Detect which cell encompasses the target text, then output its [X, Y] center coordinate. 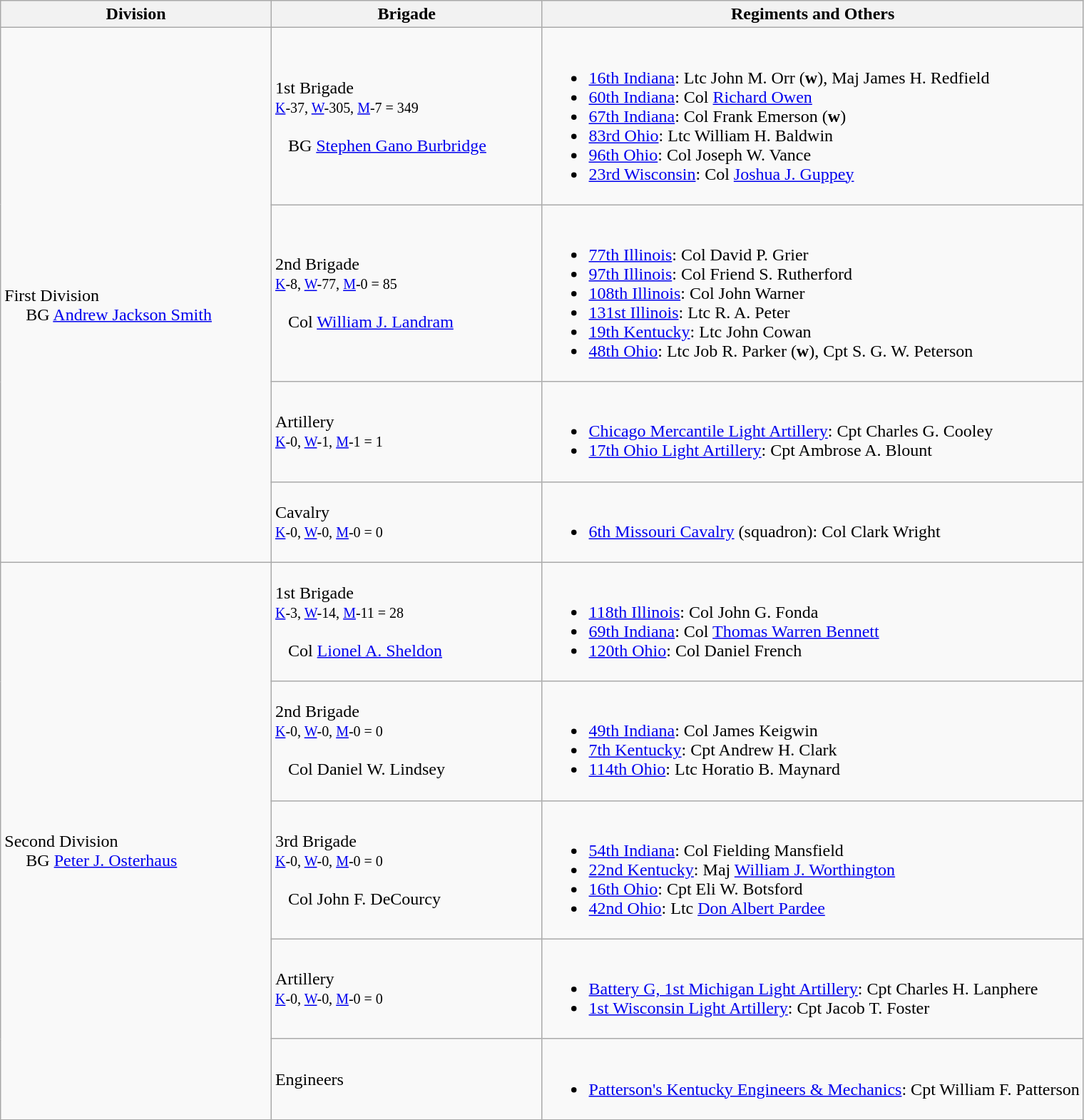
Chicago Mercantile Light Artillery: Cpt Charles G. Cooley17th Ohio Light Artillery: Cpt Ambrose A. Blount [813, 432]
1st BrigadeK-37, W-305, M-7 = 349 BG Stephen Gano Burbridge [406, 116]
Second Division BG Peter J. Osterhaus [136, 840]
Regiments and Others [813, 14]
118th Illinois: Col John G. Fonda69th Indiana: Col Thomas Warren Bennett120th Ohio: Col Daniel French [813, 622]
54th Indiana: Col Fielding Mansfield22nd Kentucky: Maj William J. Worthington16th Ohio: Cpt Eli W. Botsford42nd Ohio: Ltc Don Albert Pardee [813, 870]
ArtilleryK-0, W-0, M-0 = 0 [406, 989]
Patterson's Kentucky Engineers & Mechanics: Cpt William F. Patterson [813, 1079]
Brigade [406, 14]
2nd BrigadeK-0, W-0, M-0 = 0 Col Daniel W. Lindsey [406, 740]
2nd BrigadeK-8, W-77, M-0 = 85 Col William J. Landram [406, 293]
ArtilleryK-0, W-1, M-1 = 1 [406, 432]
1st BrigadeK-3, W-14, M-11 = 28 Col Lionel A. Sheldon [406, 622]
Battery G, 1st Michigan Light Artillery: Cpt Charles H. Lanphere1st Wisconsin Light Artillery: Cpt Jacob T. Foster [813, 989]
Engineers [406, 1079]
Division [136, 14]
49th Indiana: Col James Keigwin7th Kentucky: Cpt Andrew H. Clark114th Ohio: Ltc Horatio B. Maynard [813, 740]
3rd BrigadeK-0, W-0, M-0 = 0 Col John F. DeCourcy [406, 870]
6th Missouri Cavalry (squadron): Col Clark Wright [813, 522]
First Division BG Andrew Jackson Smith [136, 295]
CavalryK-0, W-0, M-0 = 0 [406, 522]
